Identify which cell holds the provided text, then report its (X, Y) central coordinate. 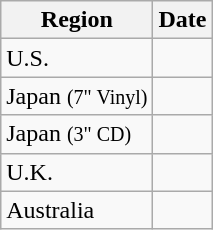
Region (77, 20)
Australia (77, 210)
U.K. (77, 172)
Japan (7" Vinyl) (77, 96)
U.S. (77, 58)
Japan (3" CD) (77, 134)
Date (182, 20)
